Determine the [x, y] coordinate at the center of the cell enclosing the given text.  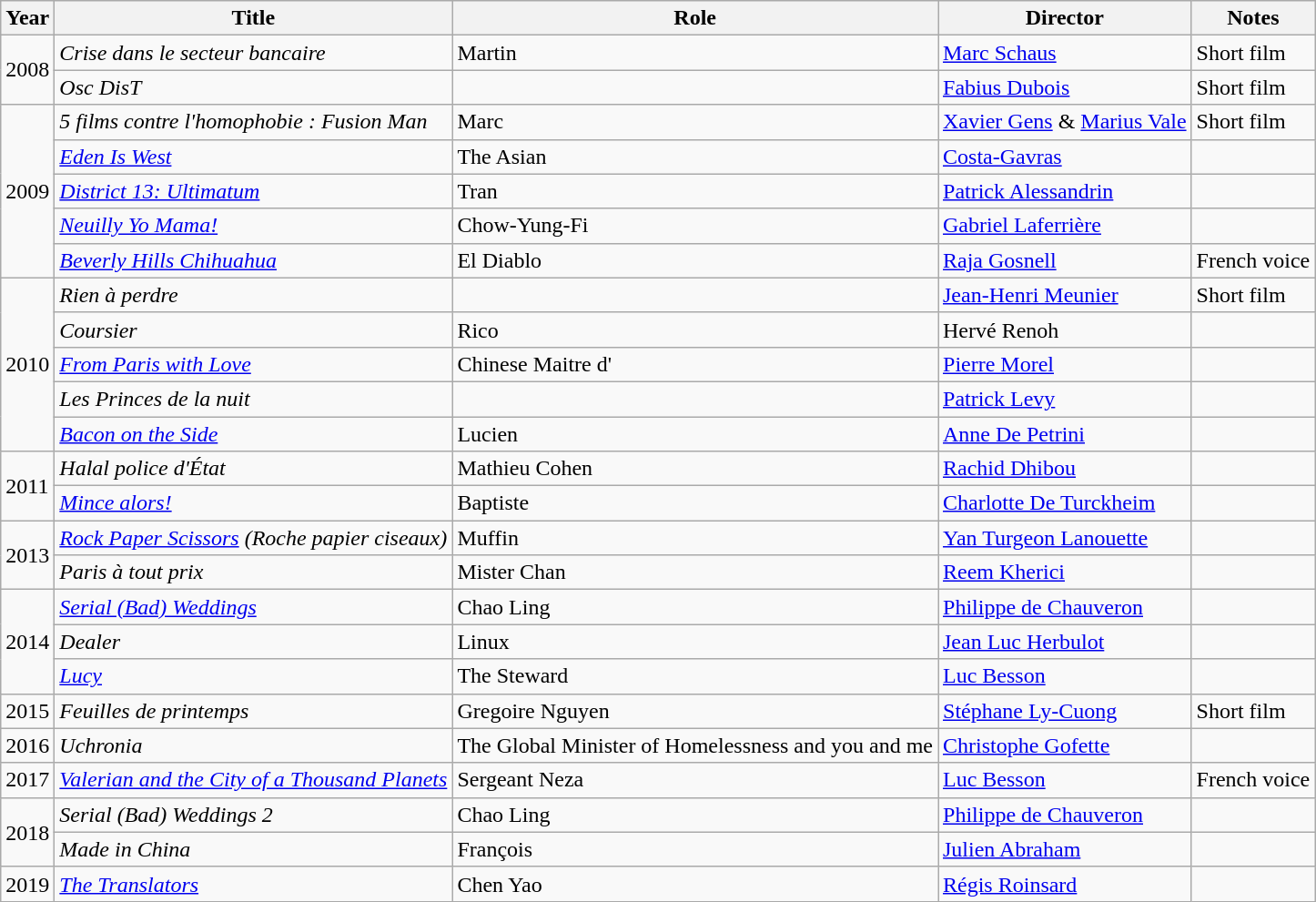
2019 [27, 884]
Role [695, 18]
2009 [27, 191]
Les Princes de la nuit [253, 399]
From Paris with Love [253, 364]
Baptiste [695, 503]
Patrick Alessandrin [1065, 191]
Beverly Hills Chihuahua [253, 260]
François [695, 849]
Anne De Petrini [1065, 434]
Gabriel Laferrière [1065, 226]
Jean Luc Herbulot [1065, 642]
2013 [27, 555]
Paris à tout prix [253, 573]
Hervé Renoh [1065, 329]
The Steward [695, 676]
Eden Is West [253, 157]
Mister Chan [695, 573]
2011 [27, 486]
Yan Turgeon Lanouette [1065, 538]
Fabius Dubois [1065, 87]
District 13: Ultimatum [253, 191]
2010 [27, 364]
Valerian and the City of a Thousand Planets [253, 780]
Dealer [253, 642]
2016 [27, 745]
El Diablo [695, 260]
2017 [27, 780]
Marc Schaus [1065, 53]
Rien à perdre [253, 295]
Notes [1253, 18]
Rachid Dhibou [1065, 469]
Halal police d'État [253, 469]
Julien Abraham [1065, 849]
Serial (Bad) Weddings [253, 607]
Xavier Gens & Marius Vale [1065, 122]
Osc DisT [253, 87]
Raja Gosnell [1065, 260]
Martin [695, 53]
Patrick Levy [1065, 399]
The Global Minister of Homelessness and you and me [695, 745]
Rock Paper Scissors (Roche papier ciseaux) [253, 538]
2018 [27, 832]
2008 [27, 70]
Lucy [253, 676]
2015 [27, 711]
Gregoire Nguyen [695, 711]
Christophe Gofette [1065, 745]
Linux [695, 642]
Title [253, 18]
2014 [27, 642]
Bacon on the Side [253, 434]
Charlotte De Turckheim [1065, 503]
Rico [695, 329]
Serial (Bad) Weddings 2 [253, 815]
Lucien [695, 434]
Reem Kherici [1065, 573]
Coursier [253, 329]
Chow-Yung-Fi [695, 226]
Mince alors! [253, 503]
Mathieu Cohen [695, 469]
Tran [695, 191]
Muffin [695, 538]
Uchronia [253, 745]
Régis Roinsard [1065, 884]
Jean-Henri Meunier [1065, 295]
The Asian [695, 157]
Chen Yao [695, 884]
Chinese Maitre d' [695, 364]
Costa-Gavras [1065, 157]
Feuilles de printemps [253, 711]
Neuilly Yo Mama! [253, 226]
Pierre Morel [1065, 364]
Marc [695, 122]
Sergeant Neza [695, 780]
Year [27, 18]
The Translators [253, 884]
Stéphane Ly-Cuong [1065, 711]
Made in China [253, 849]
Director [1065, 18]
Crise dans le secteur bancaire [253, 53]
5 films contre l'homophobie : Fusion Man [253, 122]
